Capture the cell that displays the provided text and extract its [x, y] central coordinate. 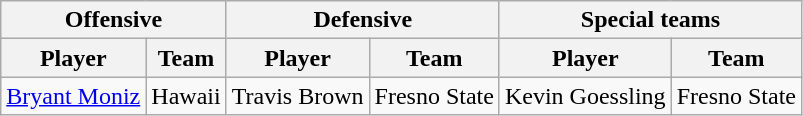
Offensive [114, 20]
Travis Brown [298, 96]
Kevin Goessling [585, 96]
Special teams [650, 20]
Defensive [362, 20]
Hawaii [186, 96]
Bryant Moniz [74, 96]
